Provide the [x, y] coordinate of the cell's center where the given text is located.  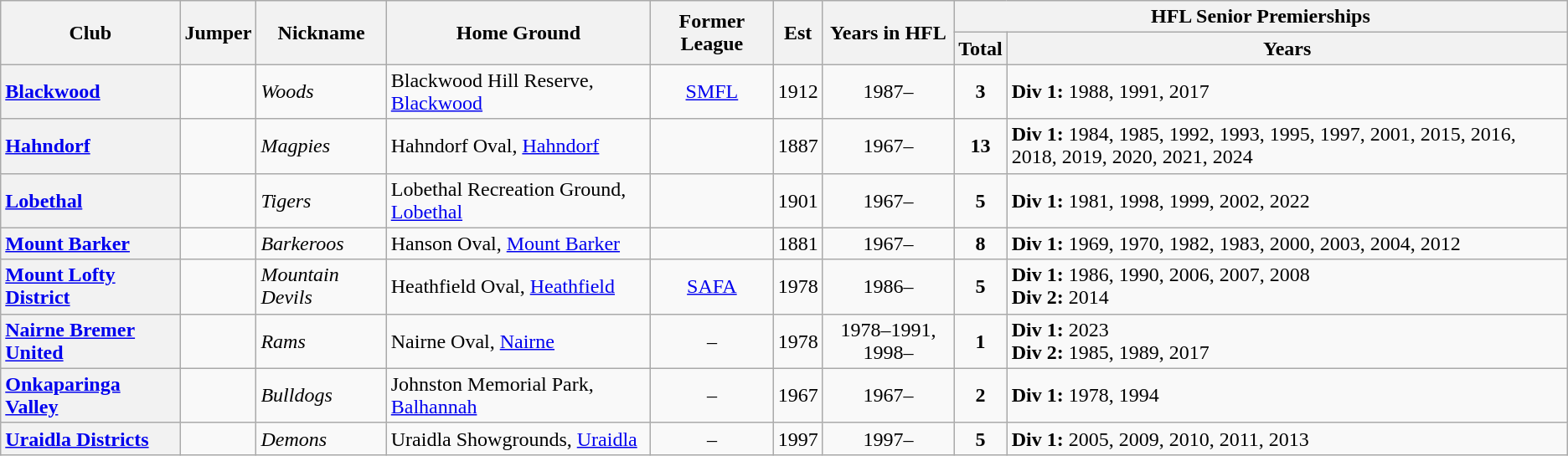
Est [797, 33]
SAFA [712, 286]
13 [981, 146]
Onkaparinga Valley [90, 395]
Div 1: 1978, 1994 [1287, 395]
Barkeroos [322, 243]
1887 [797, 146]
Lobethal [90, 201]
1901 [797, 201]
Home Ground [518, 33]
Years [1287, 49]
8 [981, 243]
Former League [712, 33]
Div 1: 2023Div 2: 1985, 1989, 2017 [1287, 341]
Hanson Oval, Mount Barker [518, 243]
Uraidla Showgrounds, Uraidla [518, 438]
Hahndorf Oval, Hahndorf [518, 146]
1978–1991, 1998– [888, 341]
Div 1: 1986, 1990, 2006, 2007, 2008Div 2: 2014 [1287, 286]
Club [90, 33]
Woods [322, 92]
Heathfield Oval, Heathfield [518, 286]
HFL Senior Premierships [1261, 17]
1881 [797, 243]
1967 [797, 395]
Blackwood [90, 92]
Mount Lofty District [90, 286]
Magpies [322, 146]
Blackwood Hill Reserve, Blackwood [518, 92]
Div 1: 2005, 2009, 2010, 2011, 2013 [1287, 438]
Nickname [322, 33]
Div 1: 1988, 1991, 2017 [1287, 92]
1987– [888, 92]
Nairne Oval, Nairne [518, 341]
1986– [888, 286]
1997– [888, 438]
3 [981, 92]
Mountain Devils [322, 286]
1 [981, 341]
2 [981, 395]
SMFL [712, 92]
Hahndorf [90, 146]
Tigers [322, 201]
1997 [797, 438]
Mount Barker [90, 243]
Div 1: 1984, 1985, 1992, 1993, 1995, 1997, 2001, 2015, 2016, 2018, 2019, 2020, 2021, 2024 [1287, 146]
Nairne Bremer United [90, 341]
Jumper [218, 33]
Rams [322, 341]
Years in HFL [888, 33]
Div 1: 1981, 1998, 1999, 2002, 2022 [1287, 201]
Uraidla Districts [90, 438]
Div 1: 1969, 1970, 1982, 1983, 2000, 2003, 2004, 2012 [1287, 243]
1912 [797, 92]
Johnston Memorial Park, Balhannah [518, 395]
Demons [322, 438]
Total [981, 49]
Bulldogs [322, 395]
Lobethal Recreation Ground, Lobethal [518, 201]
